Detect which cell encompasses the target text, then output its [x, y] center coordinate. 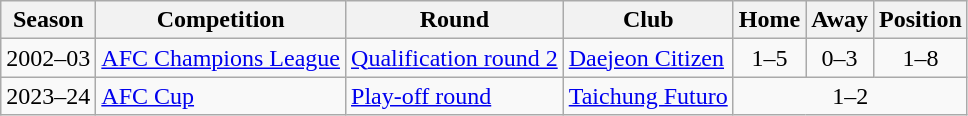
2002–03 [48, 58]
2023–24 [48, 96]
Play-off round [455, 96]
1–5 [769, 58]
Season [48, 20]
Competition [221, 20]
0–3 [840, 58]
AFC Champions League [221, 58]
1–8 [921, 58]
Club [648, 20]
Qualification round 2 [455, 58]
Home [769, 20]
Away [840, 20]
1–2 [850, 96]
Position [921, 20]
Daejeon Citizen [648, 58]
Taichung Futuro [648, 96]
Round [455, 20]
AFC Cup [221, 96]
